Find where the given text appears and provide that cell's center as (X, Y) coordinate. 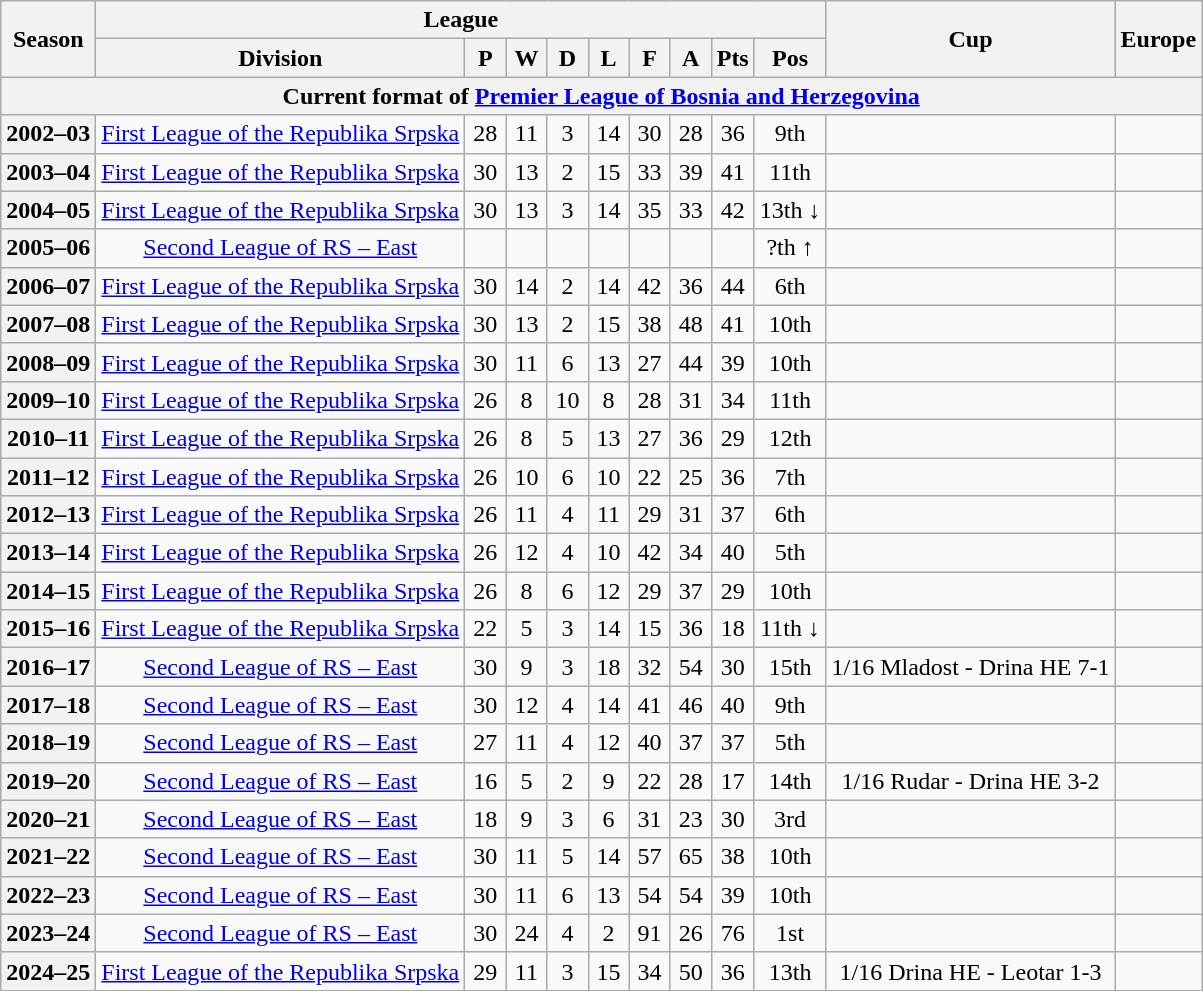
?th ↑ (790, 248)
65 (690, 857)
48 (690, 324)
2014–15 (48, 591)
Current format of Premier League of Bosnia and Herzegovina (602, 96)
76 (732, 933)
91 (650, 933)
2022–23 (48, 895)
L (608, 58)
24 (526, 933)
2004–05 (48, 210)
2016–17 (48, 667)
57 (650, 857)
2023–24 (48, 933)
13th ↓ (790, 210)
46 (690, 705)
A (690, 58)
1/16 Drina HE - Leotar 1-3 (970, 971)
11th ↓ (790, 629)
3rd (790, 819)
2006–07 (48, 286)
2010–11 (48, 438)
2007–08 (48, 324)
15th (790, 667)
2002–03 (48, 134)
2009–10 (48, 400)
7th (790, 477)
23 (690, 819)
Pos (790, 58)
1/16 Mladost - Drina HE 7-1 (970, 667)
2024–25 (48, 971)
2005–06 (48, 248)
14th (790, 781)
P (486, 58)
25 (690, 477)
12th (790, 438)
2008–09 (48, 362)
Division (280, 58)
2003–04 (48, 172)
32 (650, 667)
13th (790, 971)
Cup (970, 39)
1st (790, 933)
2013–14 (48, 553)
W (526, 58)
1/16 Rudar - Drina HE 3-2 (970, 781)
50 (690, 971)
Season (48, 39)
17 (732, 781)
2019–20 (48, 781)
2011–12 (48, 477)
2017–18 (48, 705)
F (650, 58)
D (568, 58)
2018–19 (48, 743)
League (461, 20)
Europe (1158, 39)
16 (486, 781)
2020–21 (48, 819)
Pts (732, 58)
2021–22 (48, 857)
2012–13 (48, 515)
35 (650, 210)
2015–16 (48, 629)
